Scan for the cell matching the given text and deliver its (X, Y) coordinate at center. 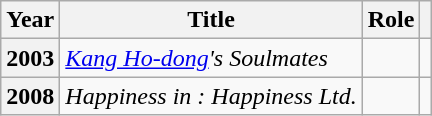
2008 (30, 96)
Role (391, 20)
2003 (30, 58)
Year (30, 20)
Kang Ho-dong's Soulmates (211, 58)
Happiness in : Happiness Ltd. (211, 96)
Title (211, 20)
